Search for the cell housing the specified text and yield its (x, y) center coordinate. 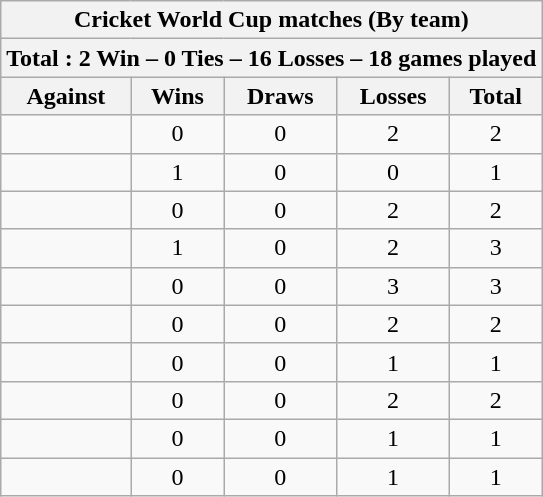
Cricket World Cup matches (By team) (272, 20)
Total : 2 Win – 0 Ties – 16 Losses – 18 games played (272, 58)
Wins (178, 96)
Draws (280, 96)
Total (496, 96)
Against (66, 96)
Losses (394, 96)
